Detect which cell encompasses the target text, then output its [x, y] center coordinate. 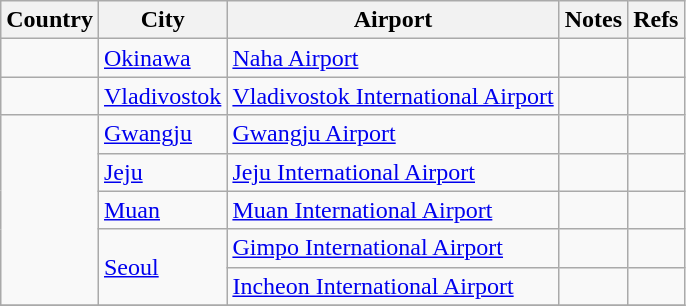
Jeju International Airport [393, 172]
Naha Airport [393, 58]
Okinawa [162, 58]
Muan [162, 210]
Airport [393, 20]
Gwangju [162, 134]
Incheon International Airport [393, 286]
Notes [593, 20]
Vladivostok [162, 96]
Seoul [162, 267]
City [162, 20]
Jeju [162, 172]
Gwangju Airport [393, 134]
Gimpo International Airport [393, 248]
Refs [656, 20]
Country [50, 20]
Muan International Airport [393, 210]
Vladivostok International Airport [393, 96]
